Determine the (x, y) coordinate at the center of the cell enclosing the given text.  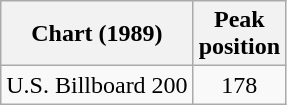
Peakposition (239, 34)
Chart (1989) (97, 34)
U.S. Billboard 200 (97, 85)
178 (239, 85)
